Find where the given text appears and provide that cell's center as (x, y) coordinate. 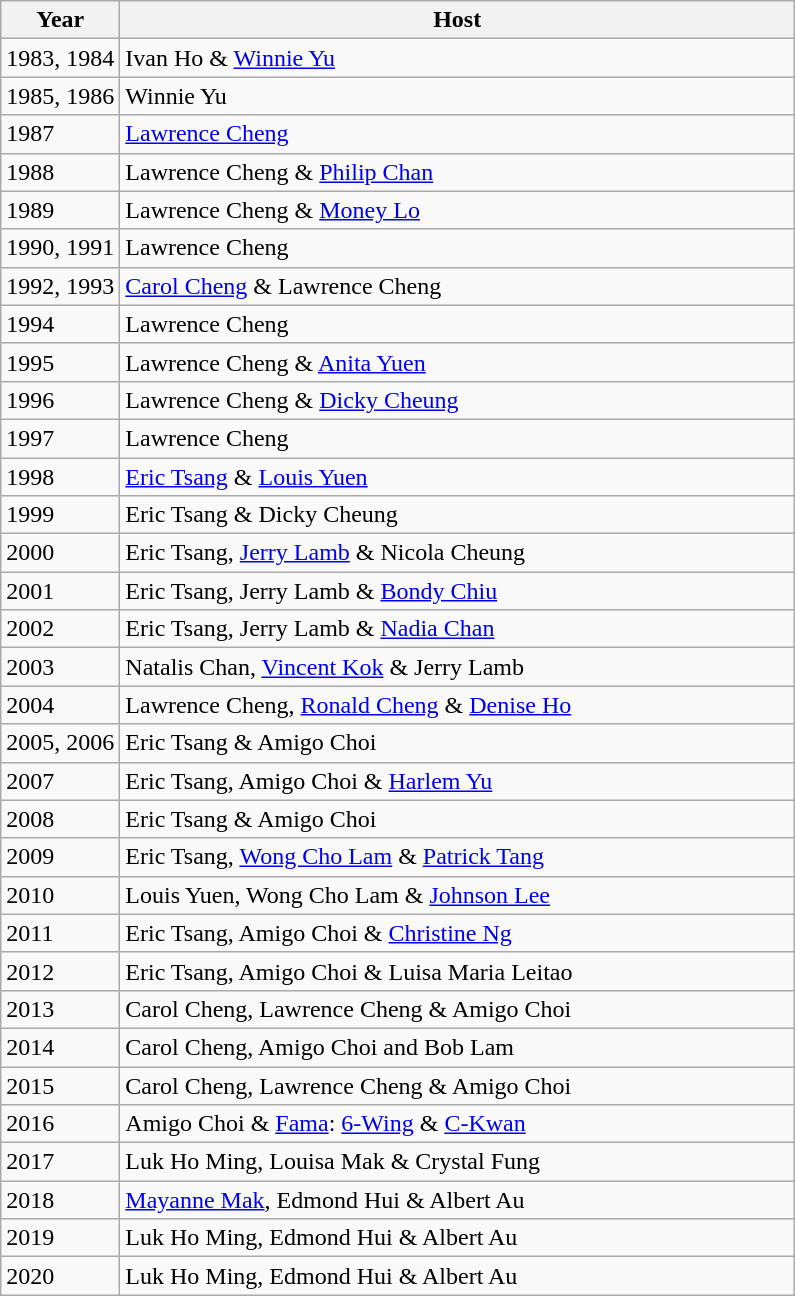
1992, 1993 (60, 286)
Lawrence Cheng & Philip Chan (458, 172)
Eric Tsang, Amigo Choi & Luisa Maria Leitao (458, 971)
2020 (60, 1276)
1995 (60, 362)
Luk Ho Ming, Louisa Mak & Crystal Fung (458, 1162)
2008 (60, 819)
1987 (60, 134)
Eric Tsang, Jerry Lamb & Nadia Chan (458, 629)
Louis Yuen, Wong Cho Lam & Johnson Lee (458, 895)
2011 (60, 933)
1988 (60, 172)
2010 (60, 895)
1989 (60, 210)
1996 (60, 400)
Eric Tsang, Amigo Choi & Harlem Yu (458, 781)
Eric Tsang, Jerry Lamb & Nicola Cheung (458, 553)
2001 (60, 591)
2009 (60, 857)
2002 (60, 629)
Eric Tsang & Dicky Cheung (458, 515)
Lawrence Cheng & Dicky Cheung (458, 400)
1990, 1991 (60, 248)
2007 (60, 781)
1997 (60, 438)
2013 (60, 1009)
2019 (60, 1238)
Year (60, 20)
Eric Tsang & Louis Yuen (458, 477)
1983, 1984 (60, 58)
2017 (60, 1162)
2018 (60, 1200)
Lawrence Cheng & Money Lo (458, 210)
Eric Tsang, Jerry Lamb & Bondy Chiu (458, 591)
Carol Cheng & Lawrence Cheng (458, 286)
Eric Tsang, Wong Cho Lam & Patrick Tang (458, 857)
1994 (60, 324)
2014 (60, 1047)
Natalis Chan, Vincent Kok & Jerry Lamb (458, 667)
1985, 1986 (60, 96)
Lawrence Cheng, Ronald Cheng & Denise Ho (458, 705)
Winnie Yu (458, 96)
Ivan Ho & Winnie Yu (458, 58)
2003 (60, 667)
Host (458, 20)
2015 (60, 1085)
Eric Tsang, Amigo Choi & Christine Ng (458, 933)
2000 (60, 553)
1999 (60, 515)
2016 (60, 1124)
2012 (60, 971)
1998 (60, 477)
Mayanne Mak, Edmond Hui & Albert Au (458, 1200)
2004 (60, 705)
2005, 2006 (60, 743)
Lawrence Cheng & Anita Yuen (458, 362)
Carol Cheng, Amigo Choi and Bob Lam (458, 1047)
Amigo Choi & Fama: 6-Wing & C-Kwan (458, 1124)
